For the text-containing cell, return its midpoint in (X, Y) coordinate format. 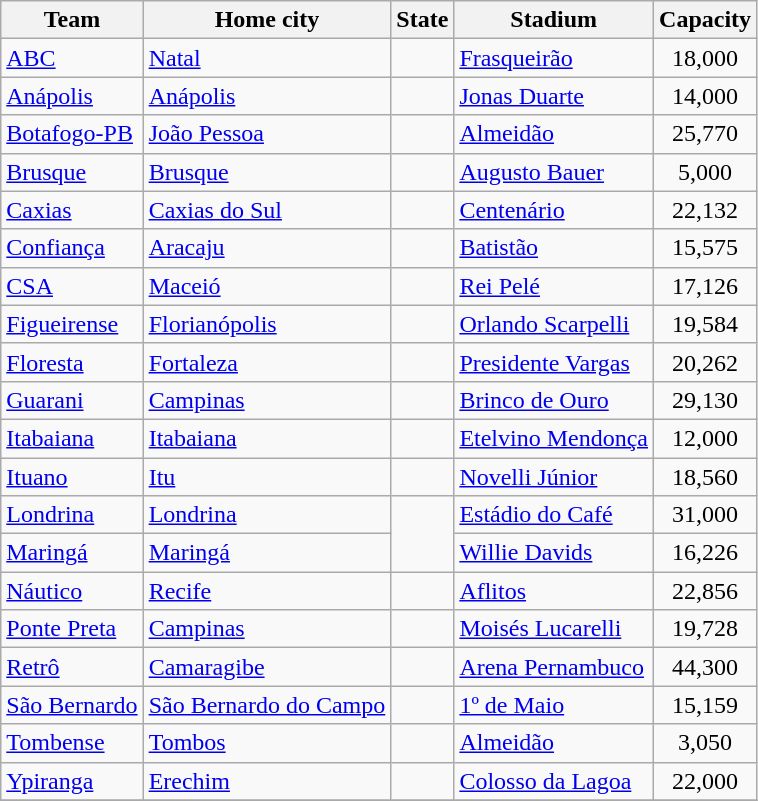
Náutico (72, 591)
18,560 (706, 477)
22,856 (706, 591)
1º de Maio (554, 705)
Orlando Scarpelli (554, 324)
14,000 (706, 96)
Team (72, 20)
Ypiranga (72, 781)
Augusto Bauer (554, 172)
Home city (267, 20)
Stadium (554, 20)
Aracaju (267, 248)
Novelli Júnior (554, 477)
CSA (72, 286)
Jonas Duarte (554, 96)
16,226 (706, 553)
Ponte Preta (72, 629)
João Pessoa (267, 134)
Capacity (706, 20)
29,130 (706, 400)
20,262 (706, 362)
Tombense (72, 743)
Retrô (72, 667)
Confiança (72, 248)
State (422, 20)
25,770 (706, 134)
Aflitos (554, 591)
Maceió (267, 286)
Fortaleza (267, 362)
ABC (72, 58)
Brinco de Ouro (554, 400)
Camaragibe (267, 667)
Figueirense (72, 324)
Etelvino Mendonça (554, 438)
18,000 (706, 58)
Arena Pernambuco (554, 667)
19,728 (706, 629)
44,300 (706, 667)
Caxias (72, 210)
Itu (267, 477)
22,132 (706, 210)
Ituano (72, 477)
3,050 (706, 743)
Botafogo-PB (72, 134)
Guarani (72, 400)
Willie Davids (554, 553)
Estádio do Café (554, 515)
Presidente Vargas (554, 362)
São Bernardo (72, 705)
5,000 (706, 172)
Floresta (72, 362)
Natal (267, 58)
Erechim (267, 781)
Tombos (267, 743)
Caxias do Sul (267, 210)
Moisés Lucarelli (554, 629)
São Bernardo do Campo (267, 705)
17,126 (706, 286)
Colosso da Lagoa (554, 781)
12,000 (706, 438)
Recife (267, 591)
Florianópolis (267, 324)
Frasqueirão (554, 58)
22,000 (706, 781)
31,000 (706, 515)
15,575 (706, 248)
Centenário (554, 210)
Rei Pelé (554, 286)
19,584 (706, 324)
15,159 (706, 705)
Batistão (554, 248)
